Provide the (x, y) coordinate of the cell's center where the given text is located.  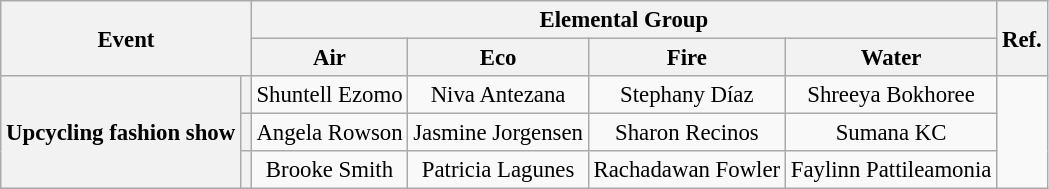
Air (330, 58)
Shuntell Ezomo (330, 95)
Water (890, 58)
Angela Rowson (330, 133)
Jasmine Jorgensen (498, 133)
Rachadawan Fowler (686, 170)
Ref. (1022, 38)
Stephany Díaz (686, 95)
Brooke Smith (330, 170)
Elemental Group (624, 20)
Sharon Recinos (686, 133)
Upcycling fashion show (121, 132)
Patricia Lagunes (498, 170)
Fire (686, 58)
Event (126, 38)
Eco (498, 58)
Niva Antezana (498, 95)
Shreeya Bokhoree (890, 95)
Faylinn Pattileamonia (890, 170)
Sumana KC (890, 133)
